Output the [X, Y] coordinate of the center of the cell containing the given text.  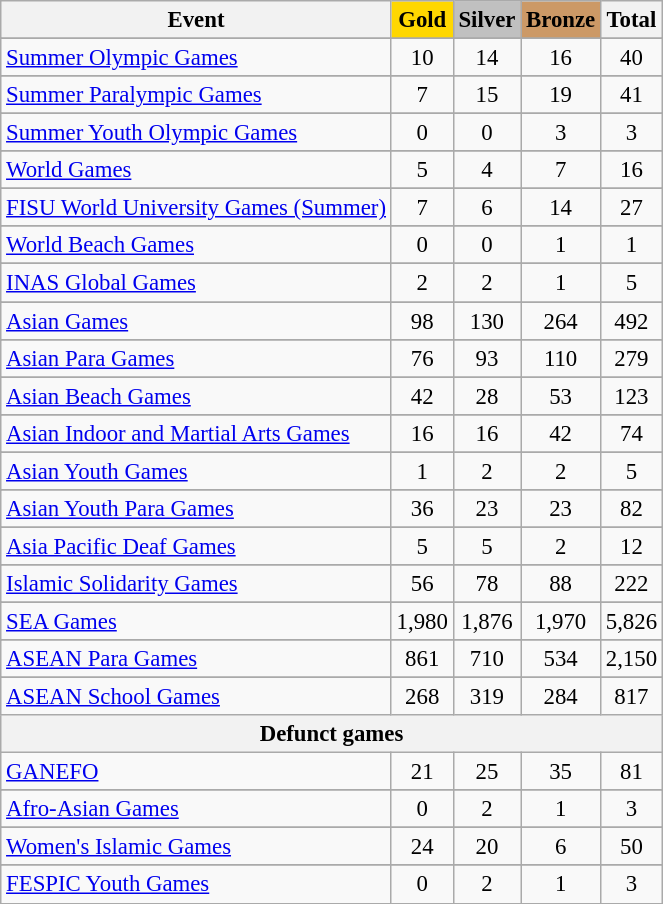
19 [561, 95]
36 [422, 508]
ASEAN School Games [196, 696]
1,970 [561, 621]
24 [422, 847]
Summer Youth Olympic Games [196, 133]
World Games [196, 170]
SEA Games [196, 621]
53 [561, 396]
2,150 [631, 659]
27 [631, 208]
123 [631, 396]
78 [487, 584]
World Beach Games [196, 245]
93 [487, 358]
Total [631, 20]
Defunct games [332, 734]
Asian Indoor and Martial Arts Games [196, 433]
Asian Games [196, 321]
Gold [422, 20]
1,980 [422, 621]
INAS Global Games [196, 283]
GANEFO [196, 772]
5,826 [631, 621]
Summer Olympic Games [196, 57]
56 [422, 584]
Women's Islamic Games [196, 847]
12 [631, 546]
98 [422, 321]
Asian Youth Games [196, 471]
21 [422, 772]
40 [631, 57]
279 [631, 358]
Asian Youth Para Games [196, 508]
284 [561, 696]
Bronze [561, 20]
1,876 [487, 621]
268 [422, 696]
ASEAN Para Games [196, 659]
Silver [487, 20]
15 [487, 95]
710 [487, 659]
817 [631, 696]
319 [487, 696]
10 [422, 57]
Summer Paralympic Games [196, 95]
861 [422, 659]
222 [631, 584]
76 [422, 358]
492 [631, 321]
Islamic Solidarity Games [196, 584]
25 [487, 772]
81 [631, 772]
41 [631, 95]
74 [631, 433]
4 [487, 170]
Afro-Asian Games [196, 809]
Asia Pacific Deaf Games [196, 546]
Asian Para Games [196, 358]
534 [561, 659]
82 [631, 508]
110 [561, 358]
FISU World University Games (Summer) [196, 208]
130 [487, 321]
264 [561, 321]
50 [631, 847]
Event [196, 20]
FESPIC Youth Games [196, 884]
20 [487, 847]
35 [561, 772]
Asian Beach Games [196, 396]
28 [487, 396]
88 [561, 584]
